Search for the cell housing the specified text and yield its [x, y] center coordinate. 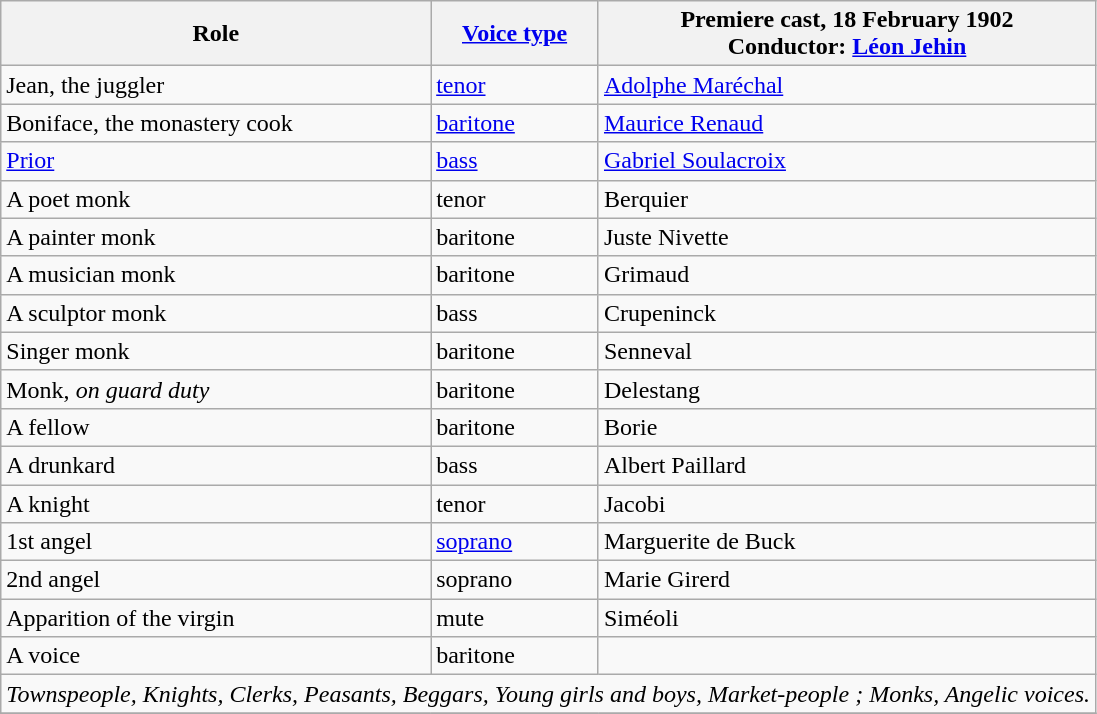
Role [216, 34]
2nd angel [216, 580]
A voice [216, 656]
Crupeninck [846, 313]
Boniface, the monastery cook [216, 123]
Prior [216, 161]
Senneval [846, 351]
Siméoli [846, 618]
A musician monk [216, 275]
Marie Girerd [846, 580]
A poet monk [216, 199]
A drunkard [216, 465]
Premiere cast, 18 February 1902Conductor: Léon Jehin [846, 34]
Maurice Renaud [846, 123]
Townspeople, Knights, Clerks, Peasants, Beggars, Young girls and boys, Market-people ; Monks, Angelic voices. [548, 694]
Adolphe Maréchal [846, 85]
Berquier [846, 199]
Grimaud [846, 275]
A knight [216, 503]
Singer monk [216, 351]
Voice type [515, 34]
Delestang [846, 389]
1st angel [216, 542]
A sculptor monk [216, 313]
Monk, on guard duty [216, 389]
Gabriel Soulacroix [846, 161]
Albert Paillard [846, 465]
mute [515, 618]
Jean, the juggler [216, 85]
A painter monk [216, 237]
Jacobi [846, 503]
Juste Nivette [846, 237]
A fellow [216, 427]
Marguerite de Buck [846, 542]
Borie [846, 427]
Apparition of the virgin [216, 618]
